Return (X, Y) of the center of cell containing provided text 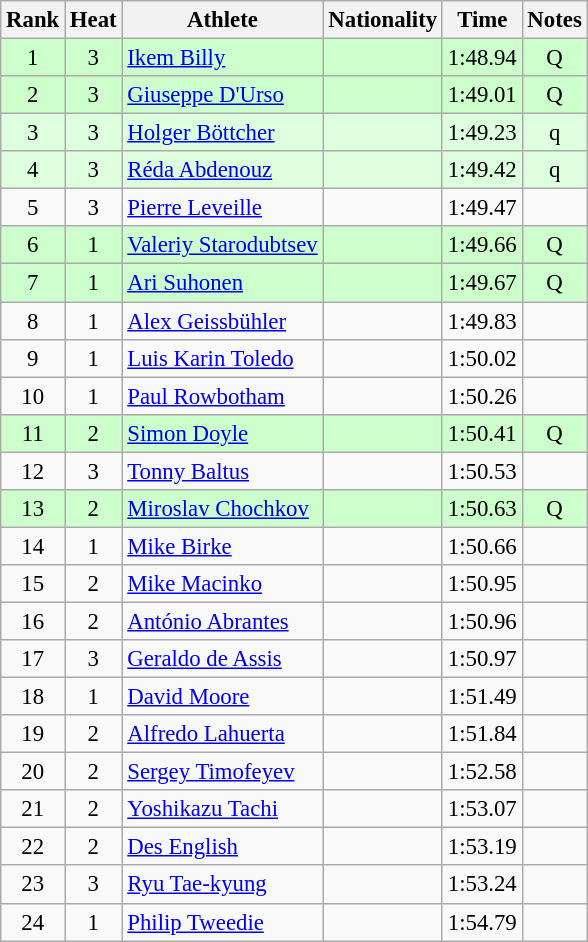
Yoshikazu Tachi (222, 809)
Pierre Leveille (222, 208)
Luis Karin Toledo (222, 358)
1:53.07 (482, 809)
14 (33, 546)
Paul Rowbotham (222, 396)
17 (33, 659)
1:48.94 (482, 58)
1:50.97 (482, 659)
Des English (222, 847)
Giuseppe D'Urso (222, 95)
1:50.53 (482, 471)
21 (33, 809)
1:50.66 (482, 546)
4 (33, 170)
Réda Abdenouz (222, 170)
Ryu Tae-kyung (222, 885)
22 (33, 847)
10 (33, 396)
1:53.19 (482, 847)
David Moore (222, 697)
Athlete (222, 20)
18 (33, 697)
Notes (554, 20)
Tonny Baltus (222, 471)
19 (33, 734)
Sergey Timofeyev (222, 772)
15 (33, 584)
1:49.66 (482, 245)
1:49.47 (482, 208)
7 (33, 283)
Heat (94, 20)
1:50.95 (482, 584)
1:50.41 (482, 433)
Rank (33, 20)
Philip Tweedie (222, 922)
9 (33, 358)
1:54.79 (482, 922)
1:51.84 (482, 734)
Valeriy Starodubtsev (222, 245)
Holger Böttcher (222, 133)
24 (33, 922)
11 (33, 433)
8 (33, 321)
António Abrantes (222, 621)
1:50.63 (482, 509)
1:50.02 (482, 358)
6 (33, 245)
Alfredo Lahuerta (222, 734)
1:50.96 (482, 621)
23 (33, 885)
Alex Geissbühler (222, 321)
1:49.01 (482, 95)
12 (33, 471)
Geraldo de Assis (222, 659)
1:51.49 (482, 697)
13 (33, 509)
5 (33, 208)
1:49.42 (482, 170)
1:49.23 (482, 133)
1:49.83 (482, 321)
Simon Doyle (222, 433)
1:53.24 (482, 885)
1:52.58 (482, 772)
1:49.67 (482, 283)
Mike Birke (222, 546)
1:50.26 (482, 396)
Ikem Billy (222, 58)
Nationality (382, 20)
Time (482, 20)
16 (33, 621)
20 (33, 772)
Miroslav Chochkov (222, 509)
Mike Macinko (222, 584)
Ari Suhonen (222, 283)
